Return [X, Y] of the center of cell containing provided text 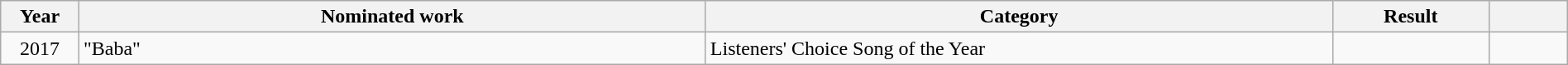
Year [40, 17]
2017 [40, 48]
Listeners' Choice Song of the Year [1019, 48]
Nominated work [392, 17]
"Baba" [392, 48]
Category [1019, 17]
Result [1411, 17]
